Determine the (x, y) coordinate at the center of the cell enclosing the given text.  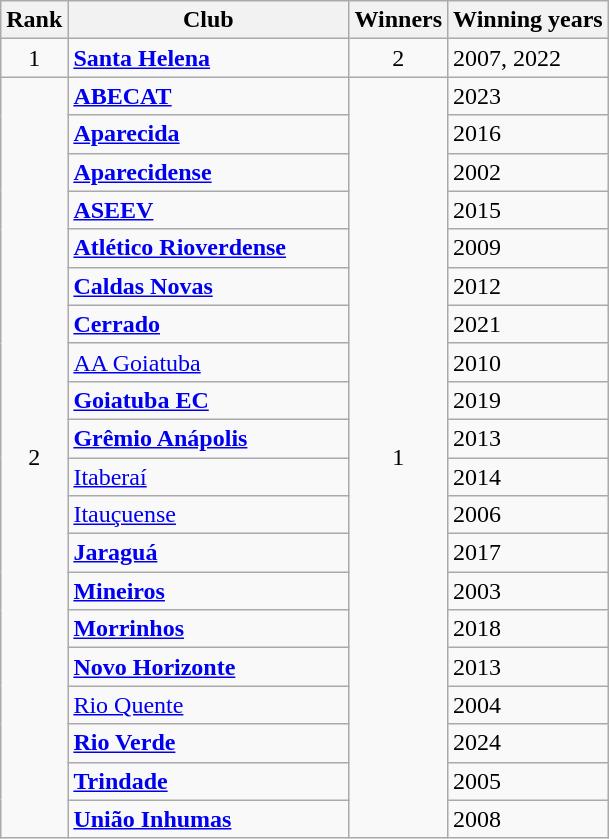
União Inhumas (208, 819)
2014 (528, 477)
2016 (528, 134)
2005 (528, 781)
Grêmio Anápolis (208, 438)
Rank (34, 20)
2004 (528, 705)
2017 (528, 553)
2012 (528, 286)
Itaberaí (208, 477)
2003 (528, 591)
2018 (528, 629)
Aparecidense (208, 172)
Club (208, 20)
2019 (528, 400)
AA Goiatuba (208, 362)
Cerrado (208, 324)
Goiatuba EC (208, 400)
ASEEV (208, 210)
2008 (528, 819)
Winning years (528, 20)
2009 (528, 248)
2007, 2022 (528, 58)
Jaraguá (208, 553)
Itauçuense (208, 515)
2024 (528, 743)
Rio Verde (208, 743)
ABECAT (208, 96)
Mineiros (208, 591)
2023 (528, 96)
Aparecida (208, 134)
Atlético Rioverdense (208, 248)
2002 (528, 172)
Novo Horizonte (208, 667)
2015 (528, 210)
2010 (528, 362)
Santa Helena (208, 58)
Winners (398, 20)
Morrinhos (208, 629)
2006 (528, 515)
Rio Quente (208, 705)
Caldas Novas (208, 286)
Trindade (208, 781)
2021 (528, 324)
